Search for the cell housing the specified text and yield its (X, Y) center coordinate. 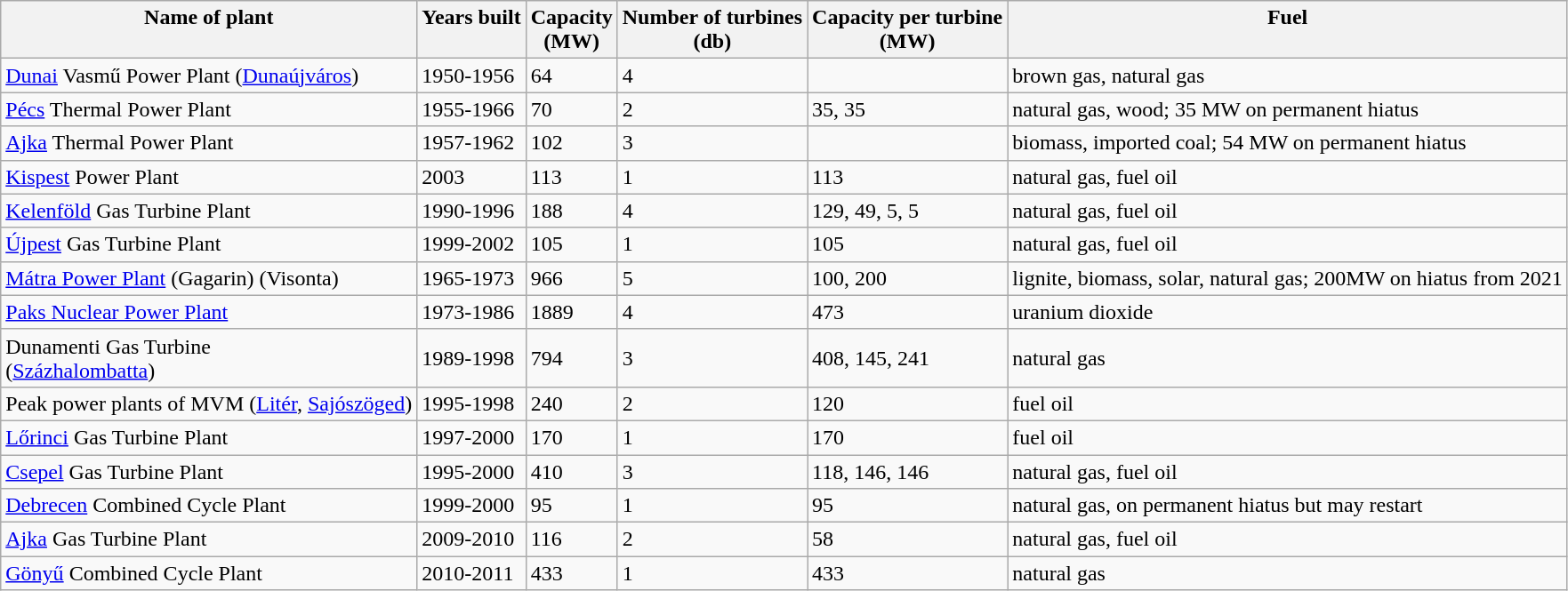
116 (571, 539)
1999-2002 (471, 244)
1990-1996 (471, 211)
Capacity (MW) (571, 30)
Lőrinci Gas Turbine Plant (209, 437)
Pécs Thermal Power Plant (209, 109)
1973-1986 (471, 312)
120 (907, 403)
Kelenföld Gas Turbine Plant (209, 211)
Csepel Gas Turbine Plant (209, 472)
uranium dioxide (1288, 312)
408, 145, 241 (907, 357)
biomass, imported coal; 54 MW on permanent hiatus (1288, 143)
Years built (471, 30)
Capacity per turbine (MW) (907, 30)
2009-2010 (471, 539)
1889 (571, 312)
794 (571, 357)
118, 146, 146 (907, 472)
Dunamenti Gas Turbine (Százhalombatta) (209, 357)
Újpest Gas Turbine Plant (209, 244)
Paks Nuclear Power Plant (209, 312)
1965-1973 (471, 278)
Gönyű Combined Cycle Plant (209, 573)
1995-1998 (471, 403)
1995-2000 (471, 472)
5 (712, 278)
Kispest Power Plant (209, 177)
Fuel (1288, 30)
Debrecen Combined Cycle Plant (209, 506)
129, 49, 5, 5 (907, 211)
2003 (471, 177)
70 (571, 109)
1950-1956 (471, 76)
Mátra Power Plant (Gagarin) (Visonta) (209, 278)
Number of turbines (db) (712, 30)
35, 35 (907, 109)
1955-1966 (471, 109)
100, 200 (907, 278)
966 (571, 278)
brown gas, natural gas (1288, 76)
natural gas, on permanent hiatus but may restart (1288, 506)
lignite, biomass, solar, natural gas; 200MW on hiatus from 2021 (1288, 278)
188 (571, 211)
Dunai Vasmű Power Plant (Dunaújváros) (209, 76)
Ajka Thermal Power Plant (209, 143)
natural gas, wood; 35 MW on permanent hiatus (1288, 109)
1999-2000 (471, 506)
Ajka Gas Turbine Plant (209, 539)
Name of plant (209, 30)
58 (907, 539)
102 (571, 143)
473 (907, 312)
Peak power plants of MVM (Litér, Sajószöged) (209, 403)
1997-2000 (471, 437)
240 (571, 403)
64 (571, 76)
410 (571, 472)
1989-1998 (471, 357)
2010-2011 (471, 573)
1957-1962 (471, 143)
